Output the (X, Y) coordinate of the center of the cell containing the given text.  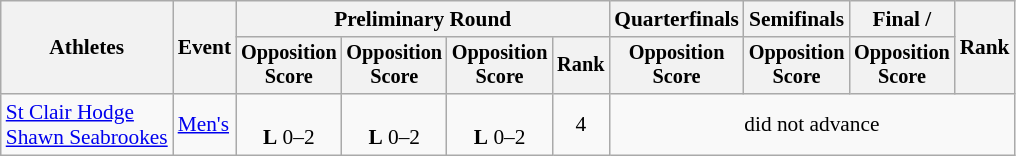
Semifinals (796, 19)
4 (580, 124)
Athletes (87, 48)
Quarterfinals (676, 19)
did not advance (812, 124)
Preliminary Round (422, 19)
Men's (204, 124)
Event (204, 48)
St Clair HodgeShawn Seabrookes (87, 124)
Final / (902, 19)
